Output the [X, Y] coordinate of the center of the cell containing the given text.  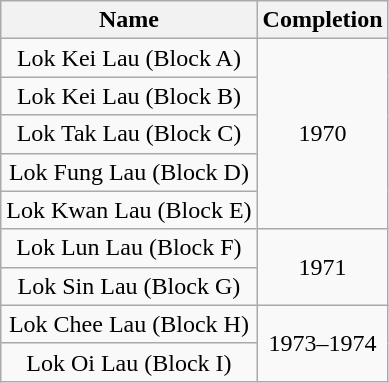
1971 [322, 267]
Lok Oi Lau (Block I) [129, 362]
Lok Kei Lau (Block B) [129, 96]
Name [129, 20]
Completion [322, 20]
Lok Kei Lau (Block A) [129, 58]
1973–1974 [322, 343]
Lok Tak Lau (Block C) [129, 134]
Lok Fung Lau (Block D) [129, 172]
Lok Chee Lau (Block H) [129, 324]
Lok Kwan Lau (Block E) [129, 210]
Lok Lun Lau (Block F) [129, 248]
1970 [322, 134]
Lok Sin Lau (Block G) [129, 286]
